Pinpoint the cell where the given text exists, returning its (x, y) midpoint coordinate. 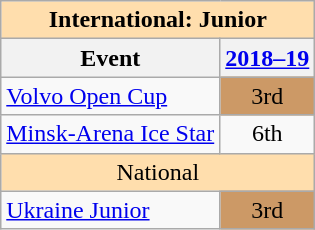
Minsk-Arena Ice Star (110, 134)
6th (268, 134)
Event (110, 58)
2018–19 (268, 58)
Volvo Open Cup (110, 96)
International: Junior (158, 20)
National (158, 172)
Ukraine Junior (110, 210)
